From the cell containing the given text, extract its center point as (X, Y) coordinate. 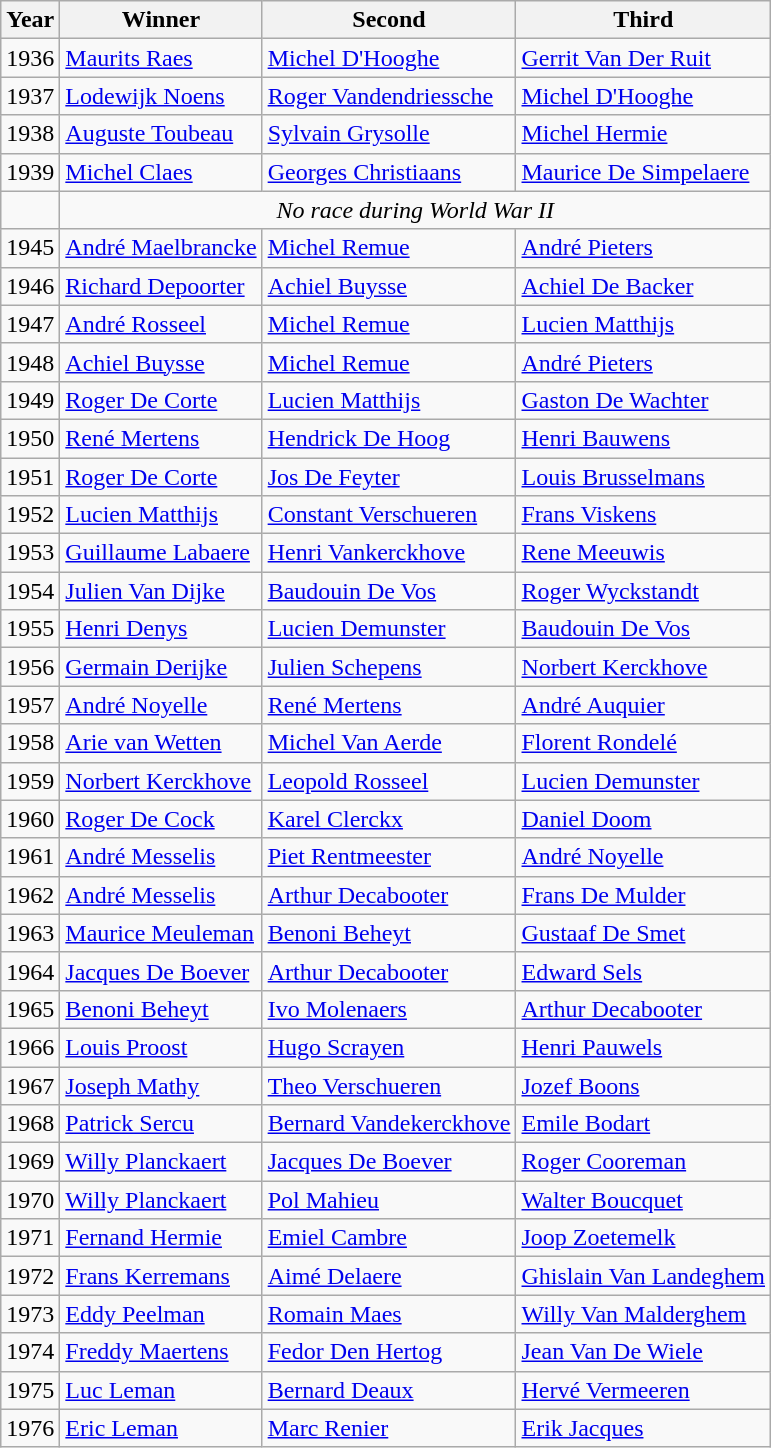
1947 (30, 324)
Aimé Delaere (389, 1276)
1957 (30, 705)
Roger De Cock (161, 819)
Freddy Maertens (161, 1352)
Erik Jacques (644, 1428)
Roger Cooreman (644, 1162)
Roger Vandendriessche (389, 96)
Guillaume Labaere (161, 553)
Patrick Sercu (161, 1124)
1971 (30, 1238)
Fernand Hermie (161, 1238)
Ivo Molenaers (389, 1009)
Daniel Doom (644, 819)
1974 (30, 1352)
1937 (30, 96)
1956 (30, 667)
1954 (30, 591)
1951 (30, 477)
Rene Meeuwis (644, 553)
1938 (30, 134)
Romain Maes (389, 1314)
Maurice Meuleman (161, 933)
Third (644, 20)
Richard Depoorter (161, 286)
Gerrit Van Der Ruit (644, 58)
Year (30, 20)
Julien Schepens (389, 667)
Georges Christiaans (389, 172)
1970 (30, 1200)
Arie van Wetten (161, 743)
1955 (30, 629)
Sylvain Grysolle (389, 134)
Maurice De Simpelaere (644, 172)
André Rosseel (161, 324)
Henri Pauwels (644, 1047)
Jos De Feyter (389, 477)
Germain Derijke (161, 667)
Frans Viskens (644, 515)
1963 (30, 933)
1948 (30, 362)
1968 (30, 1124)
Henri Vankerckhove (389, 553)
Gaston De Wachter (644, 400)
Luc Leman (161, 1390)
1973 (30, 1314)
Willy Van Malderghem (644, 1314)
Bernard Deaux (389, 1390)
Eddy Peelman (161, 1314)
Michel Claes (161, 172)
Julien Van Dijke (161, 591)
1964 (30, 971)
Ghislain Van Landeghem (644, 1276)
1965 (30, 1009)
Edward Sels (644, 971)
Florent Rondelé (644, 743)
No race during World War II (416, 210)
Leopold Rosseel (389, 781)
Theo Verschueren (389, 1085)
1967 (30, 1085)
André Maelbrancke (161, 248)
Louis Brusselmans (644, 477)
1945 (30, 248)
André Auquier (644, 705)
1952 (30, 515)
1953 (30, 553)
Fedor Den Hertog (389, 1352)
1960 (30, 819)
Frans Kerremans (161, 1276)
Jozef Boons (644, 1085)
1950 (30, 438)
Gustaaf De Smet (644, 933)
Henri Bauwens (644, 438)
1972 (30, 1276)
Emiel Cambre (389, 1238)
Pol Mahieu (389, 1200)
Michel Van Aerde (389, 743)
Frans De Mulder (644, 895)
Roger Wyckstandt (644, 591)
Winner (161, 20)
Joseph Mathy (161, 1085)
Hugo Scrayen (389, 1047)
Hervé Vermeeren (644, 1390)
1958 (30, 743)
Emile Bodart (644, 1124)
Michel Hermie (644, 134)
1961 (30, 857)
1969 (30, 1162)
Lodewijk Noens (161, 96)
Louis Proost (161, 1047)
1936 (30, 58)
1949 (30, 400)
1962 (30, 895)
Eric Leman (161, 1428)
1966 (30, 1047)
Henri Denys (161, 629)
1975 (30, 1390)
1959 (30, 781)
Bernard Vandekerckhove (389, 1124)
Second (389, 20)
Walter Boucquet (644, 1200)
Marc Renier (389, 1428)
Karel Clerckx (389, 819)
Jean Van De Wiele (644, 1352)
Hendrick De Hoog (389, 438)
1939 (30, 172)
Joop Zoetemelk (644, 1238)
Piet Rentmeester (389, 857)
Achiel De Backer (644, 286)
Constant Verschueren (389, 515)
1946 (30, 286)
1976 (30, 1428)
Maurits Raes (161, 58)
Auguste Toubeau (161, 134)
